Identify which cell holds the provided text, then report its (x, y) central coordinate. 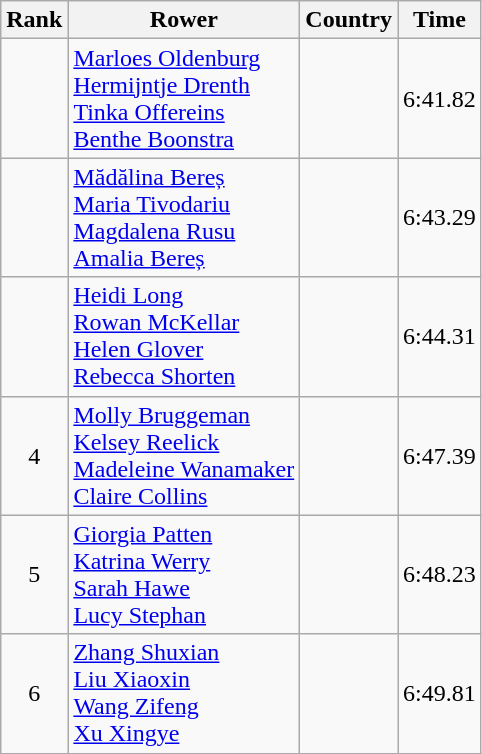
Giorgia PattenKatrina WerrySarah HaweLucy Stephan (184, 574)
Mădălina BereșMaria TivodariuMagdalena RusuAmalia Bereș (184, 218)
Heidi LongRowan McKellarHelen GloverRebecca Shorten (184, 336)
6 (34, 694)
Rower (184, 20)
Molly BruggemanKelsey ReelickMadeleine WanamakerClaire Collins (184, 456)
4 (34, 456)
6:49.81 (440, 694)
Time (440, 20)
Rank (34, 20)
6:44.31 (440, 336)
Marloes OldenburgHermijntje DrenthTinka OffereinsBenthe Boonstra (184, 98)
6:48.23 (440, 574)
Zhang ShuxianLiu XiaoxinWang ZifengXu Xingye (184, 694)
6:41.82 (440, 98)
5 (34, 574)
Country (349, 20)
6:47.39 (440, 456)
6:43.29 (440, 218)
